For the text-containing cell, return its midpoint in [X, Y] coordinate format. 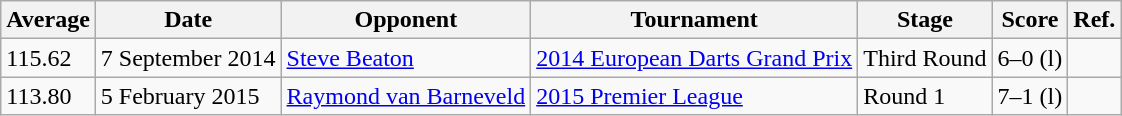
5 February 2015 [188, 96]
113.80 [48, 96]
Ref. [1094, 20]
Steve Beaton [406, 58]
Date [188, 20]
Third Round [925, 58]
Raymond van Barneveld [406, 96]
7–1 (l) [1030, 96]
Opponent [406, 20]
2014 European Darts Grand Prix [694, 58]
Score [1030, 20]
Average [48, 20]
7 September 2014 [188, 58]
Round 1 [925, 96]
2015 Premier League [694, 96]
Stage [925, 20]
6–0 (l) [1030, 58]
115.62 [48, 58]
Tournament [694, 20]
